Identify which cell holds the provided text, then report its [X, Y] central coordinate. 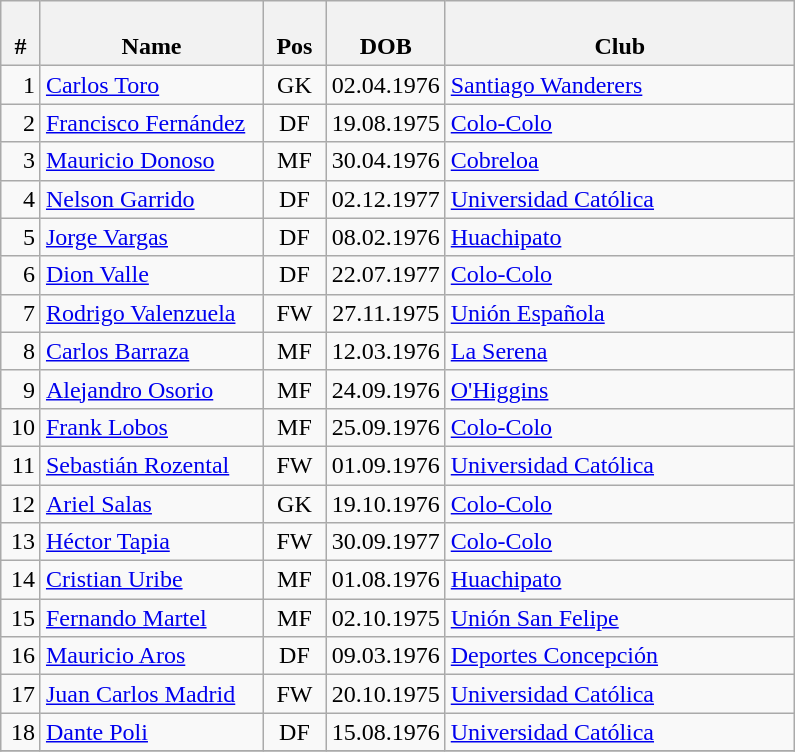
08.02.1976 [386, 237]
5 [21, 237]
19.08.1975 [386, 123]
Deportes Concepción [620, 656]
8 [21, 351]
Ariel Salas [151, 503]
18 [21, 732]
17 [21, 694]
02.10.1975 [386, 618]
Juan Carlos Madrid [151, 694]
10 [21, 427]
Pos [294, 34]
4 [21, 199]
20.10.1975 [386, 694]
1 [21, 85]
Alejandro Osorio [151, 389]
Mauricio Donoso [151, 161]
13 [21, 542]
Cobreloa [620, 161]
14 [21, 580]
DOB [386, 34]
22.07.1977 [386, 275]
01.08.1976 [386, 580]
Francisco Fernández [151, 123]
Nelson Garrido [151, 199]
Fernando Martel [151, 618]
Carlos Barraza [151, 351]
Carlos Toro [151, 85]
15.08.1976 [386, 732]
12 [21, 503]
15 [21, 618]
Mauricio Aros [151, 656]
# [21, 34]
09.03.1976 [386, 656]
Cristian Uribe [151, 580]
6 [21, 275]
Unión Española [620, 313]
19.10.1976 [386, 503]
Name [151, 34]
3 [21, 161]
30.04.1976 [386, 161]
16 [21, 656]
Jorge Vargas [151, 237]
Héctor Tapia [151, 542]
11 [21, 465]
2 [21, 123]
O'Higgins [620, 389]
27.11.1975 [386, 313]
Santiago Wanderers [620, 85]
24.09.1976 [386, 389]
Sebastián Rozental [151, 465]
Rodrigo Valenzuela [151, 313]
02.12.1977 [386, 199]
02.04.1976 [386, 85]
La Serena [620, 351]
Dante Poli [151, 732]
25.09.1976 [386, 427]
01.09.1976 [386, 465]
Frank Lobos [151, 427]
30.09.1977 [386, 542]
7 [21, 313]
Unión San Felipe [620, 618]
9 [21, 389]
12.03.1976 [386, 351]
Dion Valle [151, 275]
Club [620, 34]
